Return [X, Y] of the center of cell containing provided text 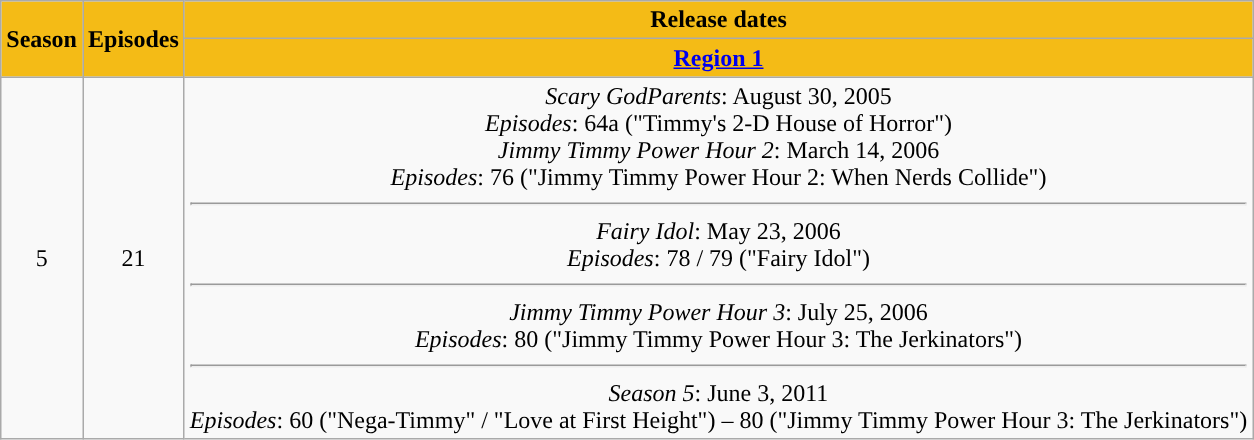
Release dates [718, 20]
21 [133, 258]
Episodes [133, 39]
Region 1 [718, 58]
Season [42, 39]
5 [42, 258]
